Find where the given text appears and provide that cell's center as (X, Y) coordinate. 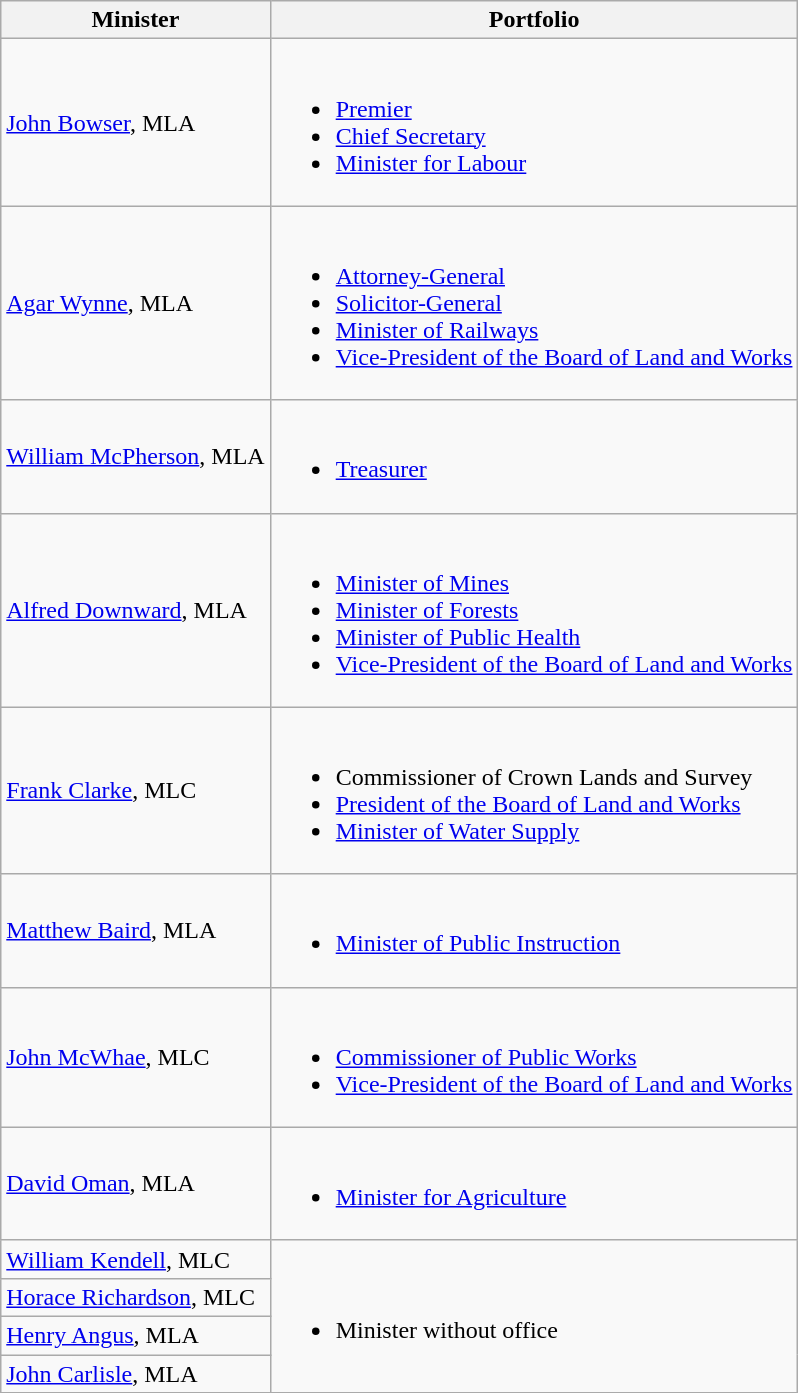
William McPherson, MLA (136, 456)
Commissioner of Crown Lands and SurveyPresident of the Board of Land and WorksMinister of Water Supply (534, 790)
Henry Angus, MLA (136, 1335)
Minister of MinesMinister of ForestsMinister of Public HealthVice-President of the Board of Land and Works (534, 610)
Frank Clarke, MLC (136, 790)
Minister of Public Instruction (534, 930)
Minister (136, 20)
John Bowser, MLA (136, 122)
Minister for Agriculture (534, 1184)
Agar Wynne, MLA (136, 303)
Commissioner of Public WorksVice-President of the Board of Land and Works (534, 1057)
Portfolio (534, 20)
William Kendell, MLC (136, 1259)
PremierChief SecretaryMinister for Labour (534, 122)
David Oman, MLA (136, 1184)
Treasurer (534, 456)
John Carlisle, MLA (136, 1373)
Minister without office (534, 1316)
Matthew Baird, MLA (136, 930)
Alfred Downward, MLA (136, 610)
Attorney-GeneralSolicitor-GeneralMinister of RailwaysVice-President of the Board of Land and Works (534, 303)
Horace Richardson, MLC (136, 1297)
John McWhae, MLC (136, 1057)
